Identify which cell holds the provided text, then report its [x, y] central coordinate. 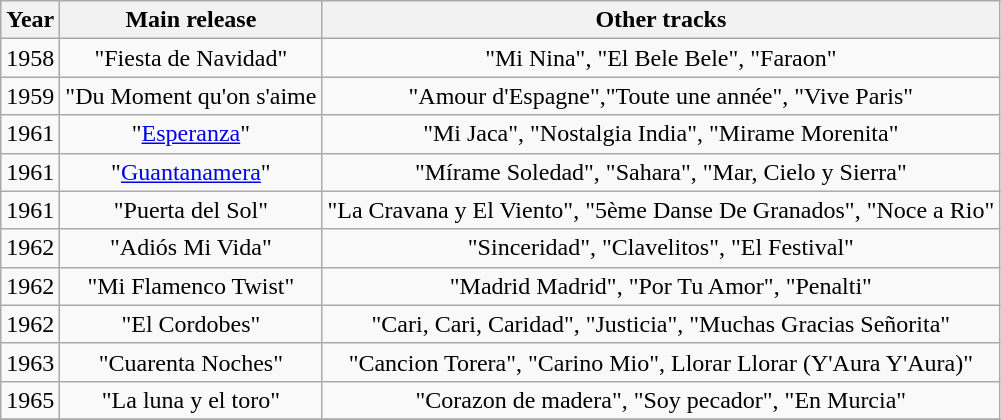
"Cancion Torera", "Carino Mio", Llorar Llorar (Y'Aura Y'Aura)" [661, 362]
"Cari, Cari, Caridad", "Justicia", "Muchas Gracias Señorita" [661, 324]
"Cuarenta Noches" [191, 362]
"Sinceridad", "Clavelitos", "El Festival" [661, 248]
"Esperanza" [191, 134]
"Corazon de madera", "Soy pecador", "En Murcia" [661, 400]
"Mi Flamenco Twist" [191, 286]
1965 [30, 400]
"Madrid Madrid", "Por Tu Amor", "Penalti" [661, 286]
"El Cordobes" [191, 324]
"Fiesta de Navidad" [191, 58]
"Amour d'Espagne","Toute une année", "Vive Paris" [661, 96]
Year [30, 20]
"La luna y el toro" [191, 400]
"La Cravana y El Viento", "5ème Danse De Granados", "Noce a Rio" [661, 210]
"Adiós Mi Vida" [191, 248]
1959 [30, 96]
"Du Moment qu'on s'aime [191, 96]
1958 [30, 58]
"Puerta del Sol" [191, 210]
"Mi Nina", "El Bele Bele", "Faraon" [661, 58]
"Mírame Soledad", "Sahara", "Mar, Cielo y Sierra" [661, 172]
Main release [191, 20]
1963 [30, 362]
Other tracks [661, 20]
"Guantanamera" [191, 172]
"Mi Jaca", "Nostalgia India", "Mirame Morenita" [661, 134]
